From the cell containing the given text, extract its center point as [X, Y] coordinate. 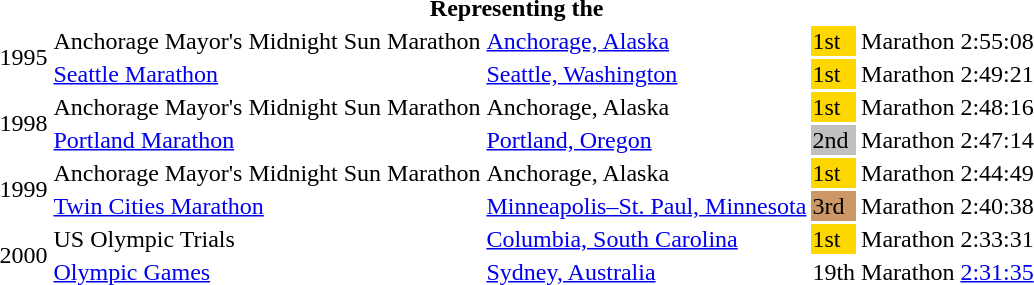
Portland Marathon [267, 140]
US Olympic Trials [267, 239]
Seattle Marathon [267, 74]
Columbia, South Carolina [646, 239]
Seattle, Washington [646, 74]
2nd [834, 140]
Portland, Oregon [646, 140]
Twin Cities Marathon [267, 206]
3rd [834, 206]
Minneapolis–St. Paul, Minnesota [646, 206]
